For the text-containing cell, return its midpoint in (x, y) coordinate format. 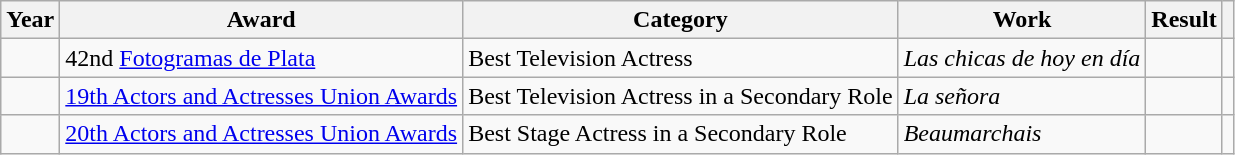
42nd Fotogramas de Plata (262, 58)
Beaumarchais (1022, 134)
Best Television Actress in a Secondary Role (681, 96)
Result (1184, 20)
Best Stage Actress in a Secondary Role (681, 134)
Award (262, 20)
Year (30, 20)
19th Actors and Actresses Union Awards (262, 96)
Work (1022, 20)
Category (681, 20)
Best Television Actress (681, 58)
20th Actors and Actresses Union Awards (262, 134)
La señora (1022, 96)
Las chicas de hoy en día (1022, 58)
